Scan for the cell matching the given text and deliver its [x, y] coordinate at center. 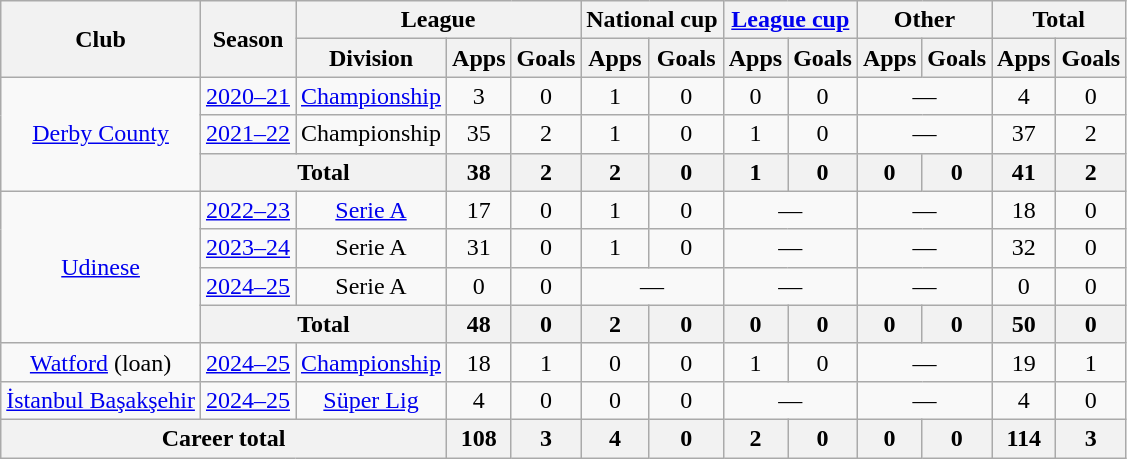
48 [479, 324]
50 [1024, 324]
32 [1024, 248]
Süper Lig [372, 400]
Career total [224, 438]
İstanbul Başakşehir [101, 400]
League cup [790, 20]
2020–21 [248, 96]
35 [479, 134]
Derby County [101, 134]
Division [372, 58]
National cup [652, 20]
19 [1024, 362]
2023–24 [248, 248]
108 [479, 438]
Club [101, 39]
41 [1024, 172]
38 [479, 172]
Other [924, 20]
Season [248, 39]
2022–23 [248, 210]
2021–22 [248, 134]
114 [1024, 438]
17 [479, 210]
League [438, 20]
37 [1024, 134]
Watford (loan) [101, 362]
31 [479, 248]
Udinese [101, 267]
